Return [X, Y] of the center of cell containing provided text 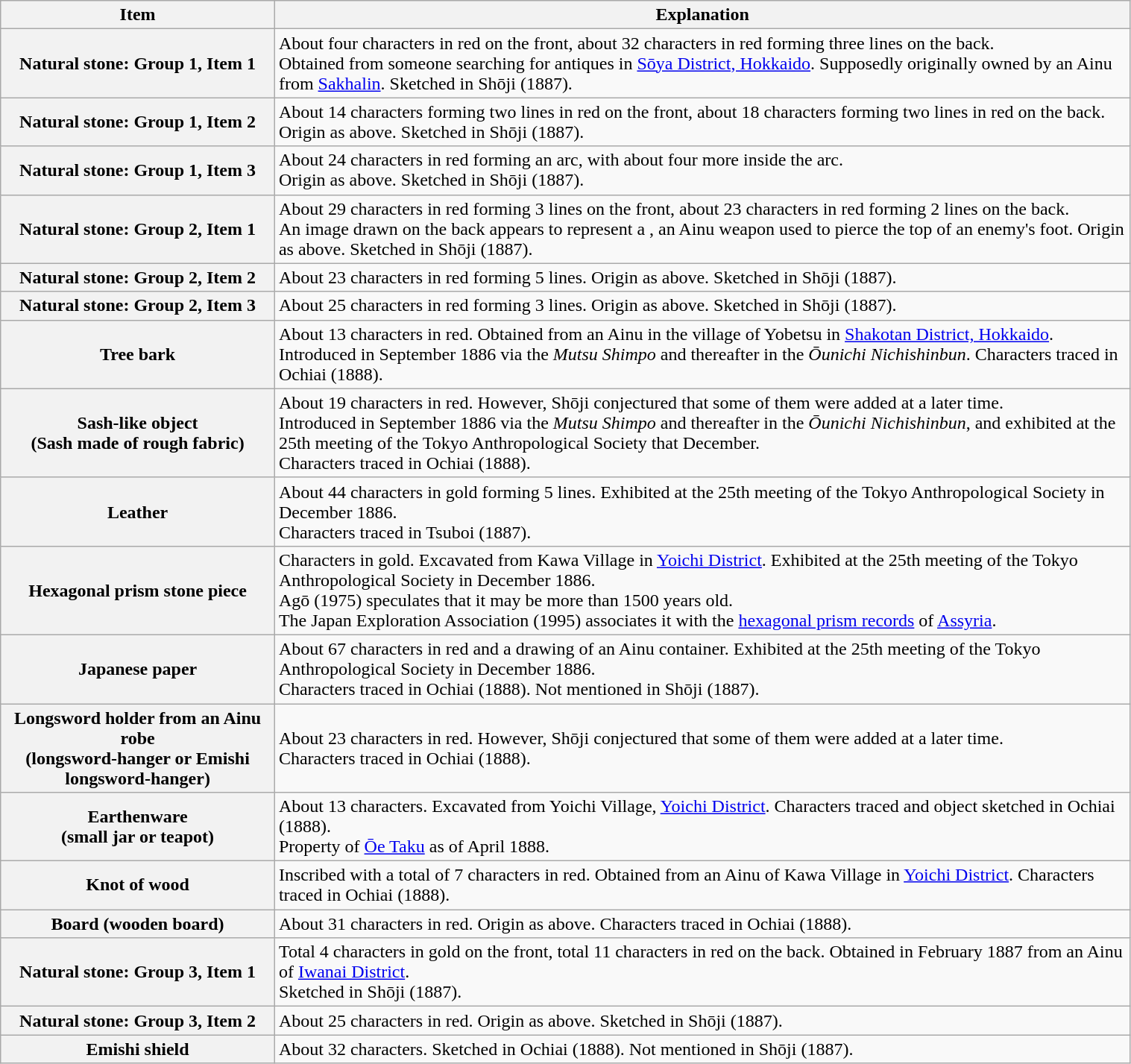
Longsword holder from an Ainu robe(longsword-hanger or Emishi longsword-hanger) [138, 749]
Japanese paper [138, 669]
Board (wooden board) [138, 924]
Hexagonal prism stone piece [138, 591]
Natural stone: Group 3, Item 2 [138, 1021]
Natural stone: Group 2, Item 1 [138, 229]
About 31 characters in red. Origin as above. Characters traced in Ochiai (1888). [702, 924]
Emishi shield [138, 1049]
Sash-like object(Sash made of rough fabric) [138, 432]
Natural stone: Group 2, Item 2 [138, 277]
About 23 characters in red forming 5 lines. Origin as above. Sketched in Shōji (1887). [702, 277]
Tree bark [138, 354]
About 32 characters. Sketched in Ochiai (1888). Not mentioned in Shōji (1887). [702, 1049]
Natural stone: Group 2, Item 3 [138, 306]
Earthenware(small jar or teapot) [138, 827]
Inscribed with a total of 7 characters in red. Obtained from an Ainu of Kawa Village in Yoichi District. Characters traced in Ochiai (1888). [702, 886]
Explanation [702, 15]
About 25 characters in red. Origin as above. Sketched in Shōji (1887). [702, 1021]
About 25 characters in red forming 3 lines. Origin as above. Sketched in Shōji (1887). [702, 306]
Knot of wood [138, 886]
Natural stone: Group 1, Item 1 [138, 63]
Leather [138, 511]
Item [138, 15]
About 23 characters in red. However, Shōji conjectured that some of them were added at a later time. Characters traced in Ochiai (1888). [702, 749]
Natural stone: Group 1, Item 2 [138, 122]
Natural stone: Group 3, Item 1 [138, 972]
Natural stone: Group 1, Item 3 [138, 170]
About 24 characters in red forming an arc, with about four more inside the arc.Origin as above. Sketched in Shōji (1887). [702, 170]
